Locate the cell with the specified text and output its [X, Y] center coordinate. 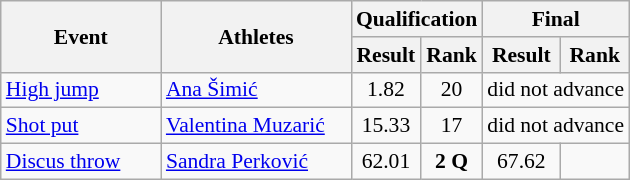
High jump [81, 90]
67.62 [521, 162]
Event [81, 36]
1.82 [386, 90]
17 [452, 126]
Valentina Muzarić [256, 126]
Sandra Perković [256, 162]
Final [556, 19]
20 [452, 90]
62.01 [386, 162]
2 Q [452, 162]
Ana Šimić [256, 90]
Qualification [416, 19]
Shot put [81, 126]
Discus throw [81, 162]
15.33 [386, 126]
Athletes [256, 36]
